Detect which cell encompasses the target text, then output its (X, Y) center coordinate. 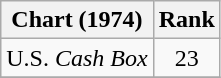
Rank (186, 20)
Chart (1974) (77, 20)
U.S. Cash Box (77, 58)
23 (186, 58)
